Search for the cell housing the specified text and yield its [x, y] center coordinate. 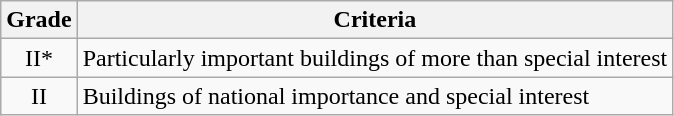
Buildings of national importance and special interest [375, 96]
II* [39, 58]
II [39, 96]
Grade [39, 20]
Particularly important buildings of more than special interest [375, 58]
Criteria [375, 20]
